For the text-containing cell, return its midpoint in [x, y] coordinate format. 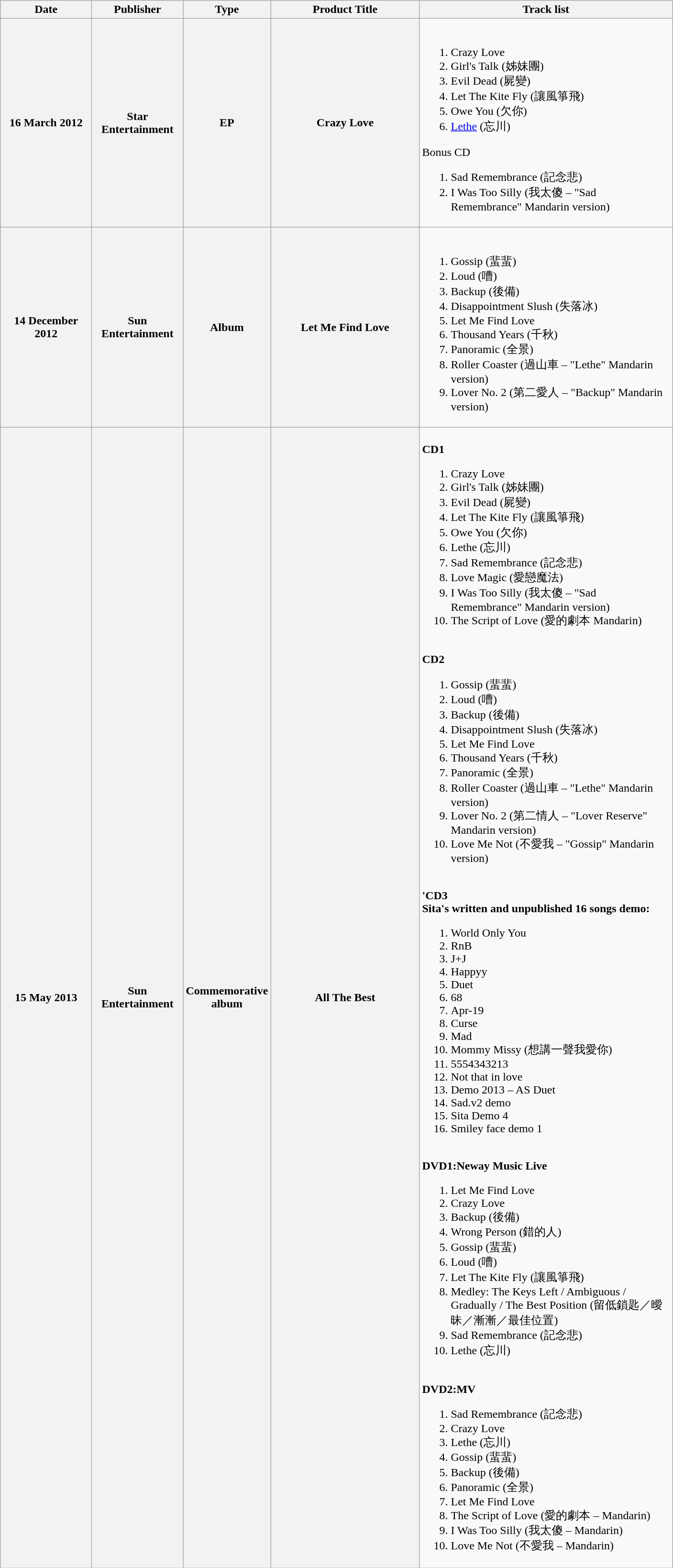
Type [227, 10]
Star Entertainment [138, 123]
Date [46, 10]
Crazy Love [345, 123]
16 March 2012 [46, 123]
15 May 2013 [46, 997]
Product Title [345, 10]
EP [227, 123]
14 December 2012 [46, 327]
Album [227, 327]
Publisher [138, 10]
All The Best [345, 997]
Commemorative album [227, 997]
Track list [546, 10]
Let Me Find Love [345, 327]
